For the text-containing cell, return its midpoint in (x, y) coordinate format. 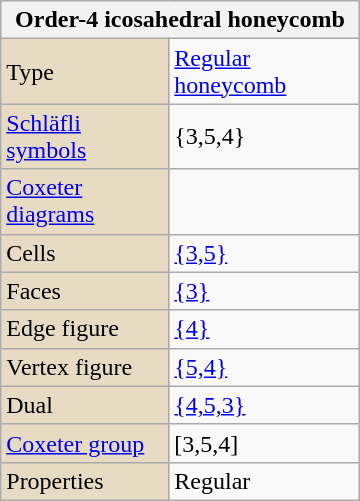
{3,5} (264, 253)
Coxeter group (85, 443)
Type (85, 72)
{3} (264, 291)
{3,5,4} (264, 136)
[3,5,4] (264, 443)
Regular (264, 481)
Regular honeycomb (264, 72)
Properties (85, 481)
Dual (85, 405)
Cells (85, 253)
{4,5,3} (264, 405)
Faces (85, 291)
Order-4 icosahedral honeycomb (180, 20)
Schläfli symbols (85, 136)
Coxeter diagrams (85, 202)
{5,4} (264, 367)
{4} (264, 329)
Vertex figure (85, 367)
Edge figure (85, 329)
